Return [X, Y] of the center of cell containing provided text 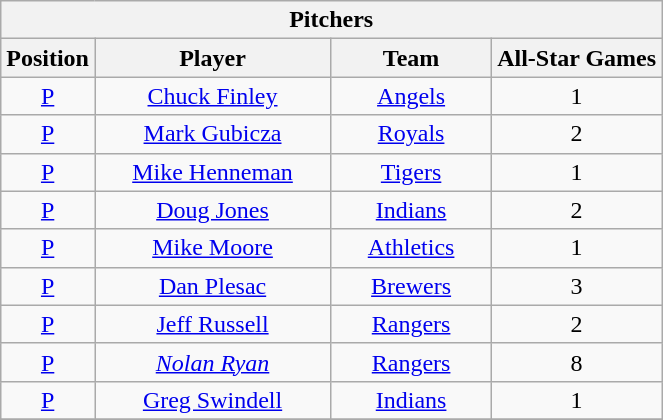
Team [412, 58]
Tigers [412, 172]
Angels [412, 96]
Royals [412, 134]
Nolan Ryan [212, 362]
3 [577, 286]
Greg Swindell [212, 400]
Mike Moore [212, 248]
Chuck Finley [212, 96]
Dan Plesac [212, 286]
Mark Gubicza [212, 134]
Pitchers [332, 20]
8 [577, 362]
Position [48, 58]
Athletics [412, 248]
Brewers [412, 286]
Mike Henneman [212, 172]
All-Star Games [577, 58]
Jeff Russell [212, 324]
Doug Jones [212, 210]
Player [212, 58]
